For the text-containing cell, return its midpoint in [x, y] coordinate format. 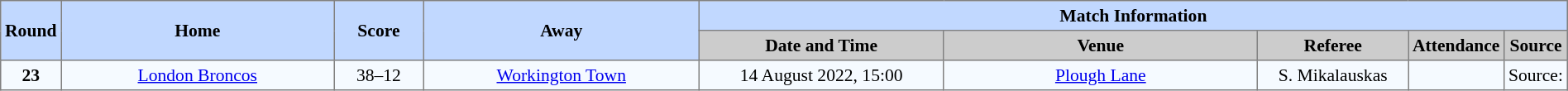
Match Information [1133, 16]
Home [198, 31]
14 August 2022, 15:00 [820, 75]
Attendance [1456, 45]
38–12 [379, 75]
Venue [1101, 45]
Date and Time [820, 45]
Source [1537, 45]
Round [31, 31]
23 [31, 75]
Plough Lane [1101, 75]
Workington Town [562, 75]
Source: [1537, 75]
Away [562, 31]
S. Mikalauskas [1333, 75]
London Broncos [198, 75]
Referee [1333, 45]
Score [379, 31]
